Scan for the cell matching the given text and deliver its (X, Y) coordinate at center. 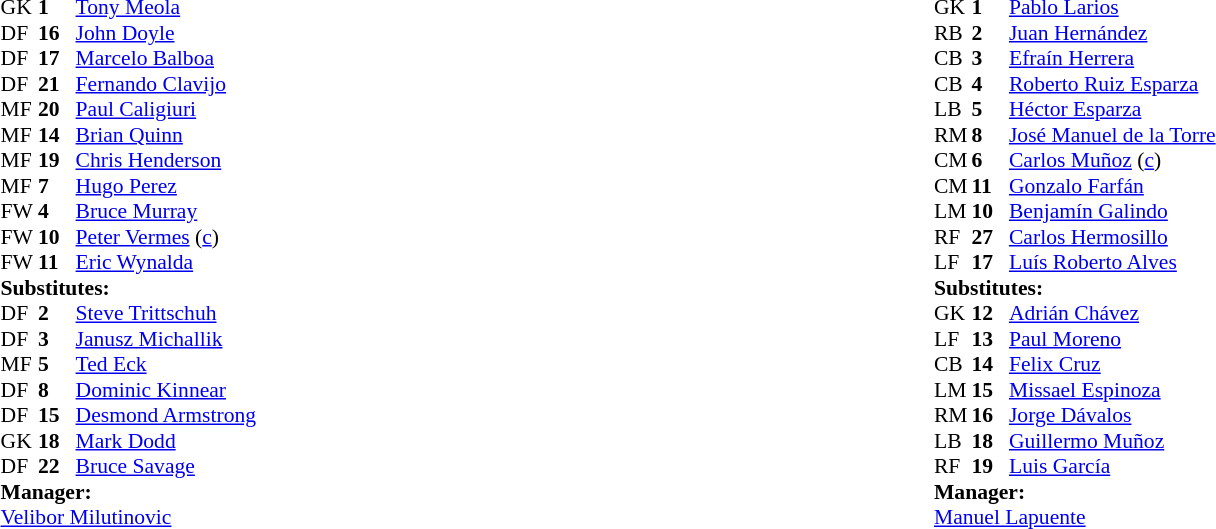
Ted Eck (166, 365)
Paul Caligiuri (166, 109)
12 (990, 313)
6 (990, 161)
Luís Roberto Alves (1112, 263)
Desmond Armstrong (166, 415)
Jorge Dávalos (1112, 415)
Chris Henderson (166, 161)
Paul Moreno (1112, 339)
Bruce Savage (166, 467)
José Manuel de la Torre (1112, 135)
27 (990, 237)
Carlos Muñoz (c) (1112, 161)
Gonzalo Farfán (1112, 186)
Peter Vermes (c) (166, 237)
Dominic Kinnear (166, 390)
Mark Dodd (166, 441)
Roberto Ruiz Esparza (1112, 84)
Brian Quinn (166, 135)
Efraín Herrera (1112, 59)
Missael Espinoza (1112, 390)
Hugo Perez (166, 186)
22 (57, 467)
7 (57, 186)
Guillermo Muñoz (1112, 441)
Carlos Hermosillo (1112, 237)
Steve Trittschuh (166, 313)
Bruce Murray (166, 211)
20 (57, 109)
Héctor Esparza (1112, 109)
13 (990, 339)
Fernando Clavijo (166, 84)
Felix Cruz (1112, 365)
Marcelo Balboa (166, 59)
21 (57, 84)
Eric Wynalda (166, 263)
RB (953, 33)
Benjamín Galindo (1112, 211)
Adrián Chávez (1112, 313)
John Doyle (166, 33)
Luis García (1112, 467)
Janusz Michallik (166, 339)
Juan Hernández (1112, 33)
